Output the [x, y] coordinate of the center of the cell containing the given text.  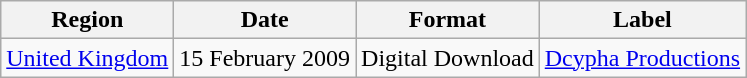
United Kingdom [88, 58]
Label [642, 20]
Region [88, 20]
Format [448, 20]
Date [265, 20]
15 February 2009 [265, 58]
Digital Download [448, 58]
Dcypha Productions [642, 58]
